Return the [x, y] coordinate for the center point of the cell that contains the specified text.  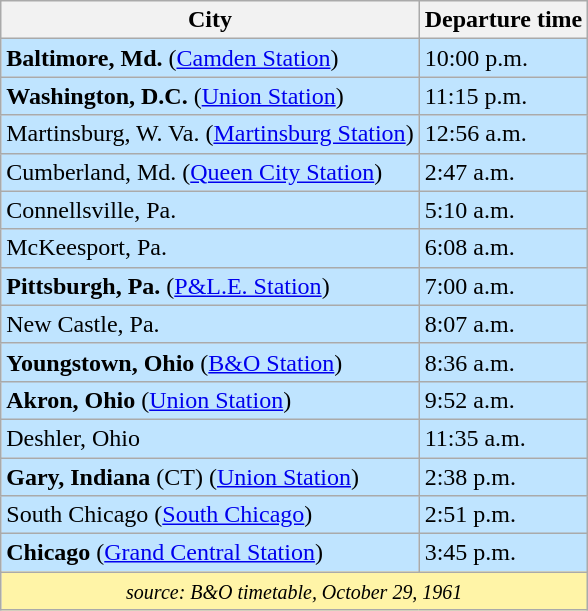
Cumberland, Md. (Queen City Station) [210, 172]
9:52 a.m. [504, 400]
Gary, Indiana (CT) (Union Station) [210, 477]
Departure time [504, 20]
source: B&O timetable, October 29, 1961 [294, 591]
Martinsburg, W. Va. (Martinsburg Station) [210, 134]
2:38 p.m. [504, 477]
Youngstown, Ohio (B&O Station) [210, 362]
6:08 a.m. [504, 248]
2:51 p.m. [504, 515]
South Chicago (South Chicago) [210, 515]
5:10 a.m. [504, 210]
7:00 a.m. [504, 286]
11:15 p.m. [504, 96]
2:47 a.m. [504, 172]
Akron, Ohio (Union Station) [210, 400]
Washington, D.C. (Union Station) [210, 96]
Chicago (Grand Central Station) [210, 553]
City [210, 20]
8:36 a.m. [504, 362]
Pittsburgh, Pa. (P&L.E. Station) [210, 286]
Deshler, Ohio [210, 438]
McKeesport, Pa. [210, 248]
11:35 a.m. [504, 438]
8:07 a.m. [504, 324]
3:45 p.m. [504, 553]
Baltimore, Md. (Camden Station) [210, 58]
12:56 a.m. [504, 134]
New Castle, Pa. [210, 324]
Connellsville, Pa. [210, 210]
10:00 p.m. [504, 58]
